Identify which cell holds the provided text, then report its (x, y) central coordinate. 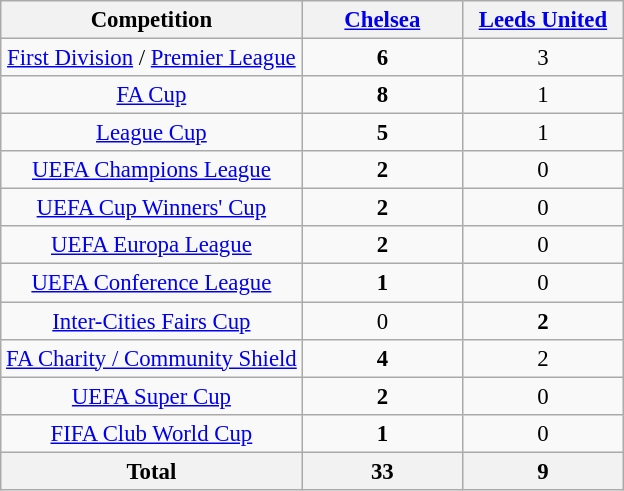
Chelsea (382, 20)
5 (382, 133)
Inter-Cities Fairs Cup (152, 321)
UEFA Conference League (152, 283)
33 (382, 471)
3 (544, 58)
8 (382, 95)
FA Charity / Community Shield (152, 358)
First Division / Premier League (152, 58)
Leeds United (544, 20)
9 (544, 471)
4 (382, 358)
FA Cup (152, 95)
Competition (152, 20)
UEFA Champions League (152, 170)
League Cup (152, 133)
UEFA Cup Winners' Cup (152, 208)
UEFA Super Cup (152, 396)
UEFA Europa League (152, 245)
Total (152, 471)
6 (382, 58)
FIFA Club World Cup (152, 433)
